Provide the (X, Y) coordinate of the cell's center where the given text is located.  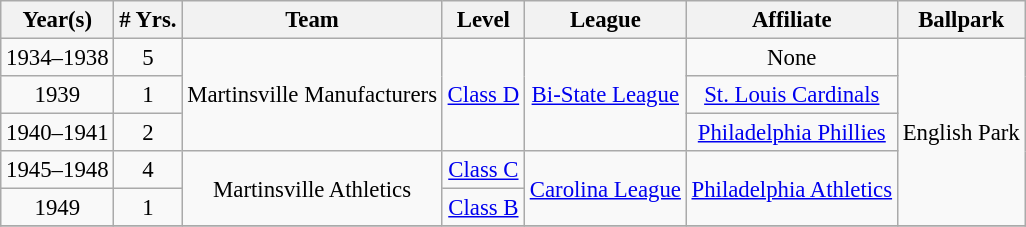
Level (483, 20)
5 (148, 58)
Martinsville Athletics (312, 188)
1939 (58, 95)
League (605, 20)
# Yrs. (148, 20)
Class D (483, 96)
Team (312, 20)
St. Louis Cardinals (792, 95)
2 (148, 133)
Class B (483, 208)
Carolina League (605, 188)
Philadelphia Athletics (792, 188)
Year(s) (58, 20)
None (792, 58)
1940–1941 (58, 133)
Philadelphia Phillies (792, 133)
Martinsville Manufacturers (312, 96)
Bi-State League (605, 96)
1949 (58, 208)
Class C (483, 170)
4 (148, 170)
Affiliate (792, 20)
Ballpark (961, 20)
English Park (961, 133)
1945–1948 (58, 170)
1934–1938 (58, 58)
